From the cell containing the given text, extract its center point as (x, y) coordinate. 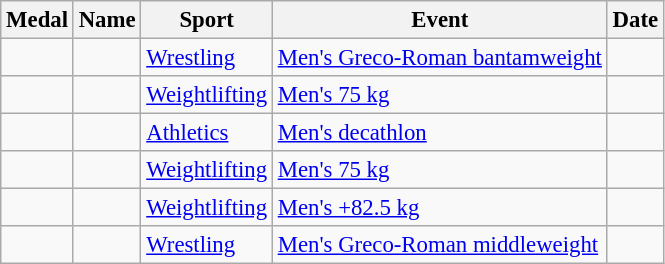
Men's +82.5 kg (440, 208)
Name (107, 20)
Sport (207, 20)
Event (440, 20)
Medal (38, 20)
Men's Greco-Roman middleweight (440, 245)
Men's Greco-Roman bantamweight (440, 58)
Date (635, 20)
Athletics (207, 133)
Men's decathlon (440, 133)
